Capture the cell that displays the provided text and extract its (X, Y) central coordinate. 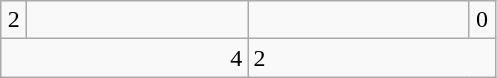
4 (124, 58)
0 (482, 20)
